Capture the cell that displays the provided text and extract its [x, y] central coordinate. 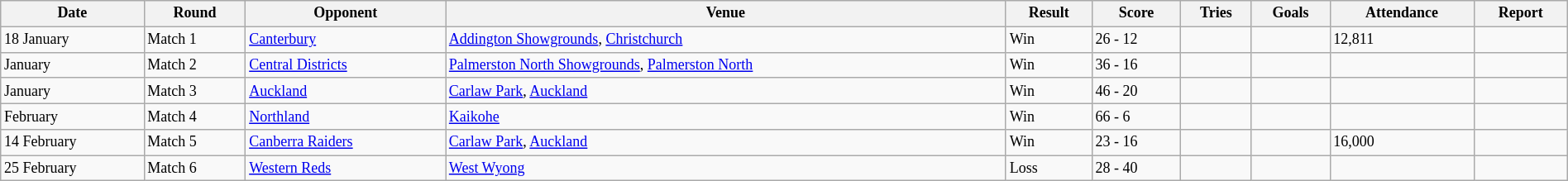
46 - 20 [1136, 91]
Report [1520, 13]
Goals [1290, 13]
Canberra Raiders [346, 142]
Loss [1049, 169]
18 January [73, 40]
West Wyong [726, 169]
Date [73, 13]
Western Reds [346, 169]
Addington Showgrounds, Christchurch [726, 40]
Attendance [1402, 13]
Venue [726, 13]
Match 5 [195, 142]
Auckland [346, 91]
Match 6 [195, 169]
Kaikohe [726, 116]
Northland [346, 116]
Match 2 [195, 64]
66 - 6 [1136, 116]
Canterbury [346, 40]
26 - 12 [1136, 40]
Round [195, 13]
36 - 16 [1136, 64]
Central Districts [346, 64]
Opponent [346, 13]
25 February [73, 169]
Match 1 [195, 40]
Score [1136, 13]
23 - 16 [1136, 142]
Match 4 [195, 116]
14 February [73, 142]
Match 3 [195, 91]
Tries [1216, 13]
12,811 [1402, 40]
16,000 [1402, 142]
Palmerston North Showgrounds, Palmerston North [726, 64]
February [73, 116]
Result [1049, 13]
28 - 40 [1136, 169]
